Extract the [X, Y] coordinate from the center of the cell holding the provided text.  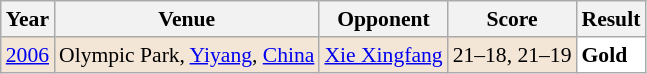
Score [512, 19]
2006 [28, 55]
Venue [186, 19]
21–18, 21–19 [512, 55]
Year [28, 19]
Result [610, 19]
Olympic Park, Yiyang, China [186, 55]
Gold [610, 55]
Xie Xingfang [383, 55]
Opponent [383, 19]
